Output the (X, Y) coordinate of the center of the cell containing the given text.  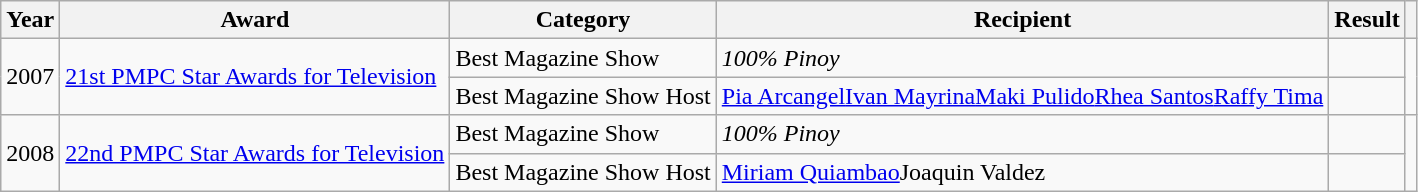
22nd PMPC Star Awards for Television (255, 153)
2007 (30, 77)
21st PMPC Star Awards for Television (255, 77)
Recipient (1022, 20)
Category (583, 20)
2008 (30, 153)
Pia ArcangelIvan MayrinaMaki PulidoRhea SantosRaffy Tima (1022, 96)
Award (255, 20)
Result (1367, 20)
Miriam QuiambaoJoaquin Valdez (1022, 172)
Year (30, 20)
